Scan for the cell matching the given text and deliver its (x, y) coordinate at center. 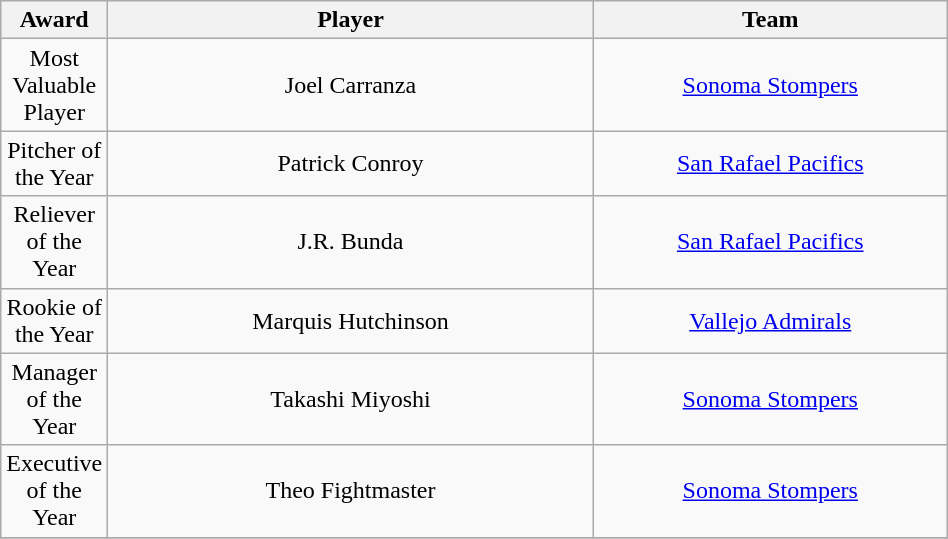
Most Valuable Player (54, 85)
Team (770, 20)
Theo Fightmaster (350, 491)
Patrick Conroy (350, 164)
J.R. Bunda (350, 242)
Manager of the Year (54, 399)
Reliever of the Year (54, 242)
Marquis Hutchinson (350, 320)
Rookie of the Year (54, 320)
Award (54, 20)
Executive of the Year (54, 491)
Takashi Miyoshi (350, 399)
Player (350, 20)
Joel Carranza (350, 85)
Vallejo Admirals (770, 320)
Pitcher of the Year (54, 164)
